Determine the (X, Y) coordinate at the center of the cell enclosing the given text.  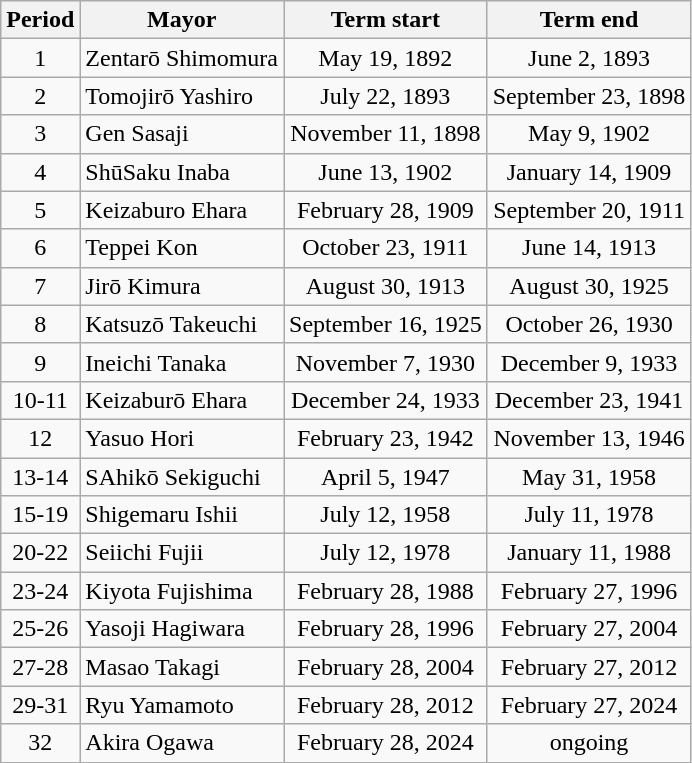
Yasuo Hori (182, 438)
February 28, 1988 (386, 591)
December 9, 1933 (589, 362)
32 (40, 743)
September 16, 1925 (386, 324)
1 (40, 58)
Teppei Kon (182, 248)
September 20, 1911 (589, 210)
Kiyota Fujishima (182, 591)
February 28, 2024 (386, 743)
February 28, 2004 (386, 667)
2 (40, 96)
May 31, 1958 (589, 477)
February 27, 2004 (589, 629)
January 14, 1909 (589, 172)
Ineichi Tanaka (182, 362)
October 26, 1930 (589, 324)
February 27, 2024 (589, 705)
May 9, 1902 (589, 134)
Zentarō Shimomura (182, 58)
February 27, 2012 (589, 667)
November 11, 1898 (386, 134)
23-24 (40, 591)
October 23, 1911 (386, 248)
12 (40, 438)
8 (40, 324)
Ryu Yamamoto (182, 705)
5 (40, 210)
August 30, 1913 (386, 286)
February 27, 1996 (589, 591)
6 (40, 248)
September 23, 1898 (589, 96)
July 12, 1978 (386, 553)
27-28 (40, 667)
August 30, 1925 (589, 286)
Shigemaru Ishii (182, 515)
December 24, 1933 (386, 400)
Mayor (182, 20)
10-11 (40, 400)
3 (40, 134)
June 13, 1902 (386, 172)
June 14, 1913 (589, 248)
ongoing (589, 743)
Term start (386, 20)
15-19 (40, 515)
Tomojirō Yashiro (182, 96)
Seiichi Fujii (182, 553)
Jirō Kimura (182, 286)
February 23, 1942 (386, 438)
29-31 (40, 705)
June 2, 1893 (589, 58)
25-26 (40, 629)
April 5, 1947 (386, 477)
July 11, 1978 (589, 515)
Masao Takagi (182, 667)
November 13, 1946 (589, 438)
7 (40, 286)
January 11, 1988 (589, 553)
Akira Ogawa (182, 743)
Period (40, 20)
December 23, 1941 (589, 400)
May 19, 1892 (386, 58)
Keizaburō Ehara (182, 400)
July 12, 1958 (386, 515)
Keizaburo Ehara (182, 210)
SAhikō Sekiguchi (182, 477)
November 7, 1930 (386, 362)
13-14 (40, 477)
February 28, 1909 (386, 210)
ShūSaku Inaba (182, 172)
July 22, 1893 (386, 96)
9 (40, 362)
Term end (589, 20)
Gen Sasaji (182, 134)
February 28, 1996 (386, 629)
February 28, 2012 (386, 705)
4 (40, 172)
Katsuzō Takeuchi (182, 324)
20-22 (40, 553)
Yasoji Hagiwara (182, 629)
